Search for the cell housing the specified text and yield its (X, Y) center coordinate. 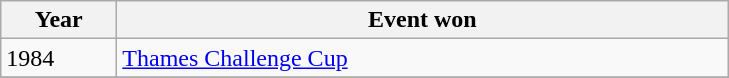
Event won (422, 20)
Year (59, 20)
1984 (59, 58)
Thames Challenge Cup (422, 58)
